Output the [X, Y] coordinate of the center of the cell containing the given text.  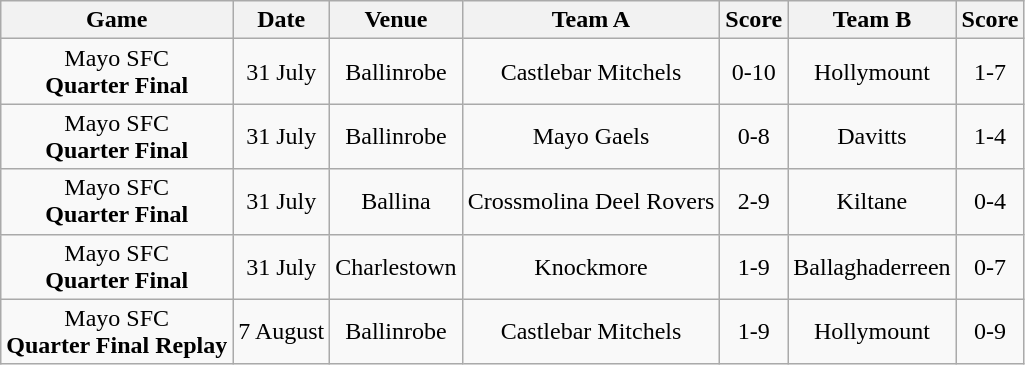
Mayo SFCQuarter Final Replay [117, 332]
Mayo Gaels [591, 136]
0-7 [990, 266]
Team B [872, 20]
0-9 [990, 332]
Crossmolina Deel Rovers [591, 202]
0-4 [990, 202]
Charlestown [396, 266]
Kiltane [872, 202]
7 August [282, 332]
Date [282, 20]
0-8 [754, 136]
Ballaghaderreen [872, 266]
2-9 [754, 202]
Venue [396, 20]
0-10 [754, 72]
Davitts [872, 136]
1-7 [990, 72]
Game [117, 20]
Ballina [396, 202]
1-4 [990, 136]
Team A [591, 20]
Knockmore [591, 266]
